Determine the [x, y] coordinate at the center of the cell enclosing the given text.  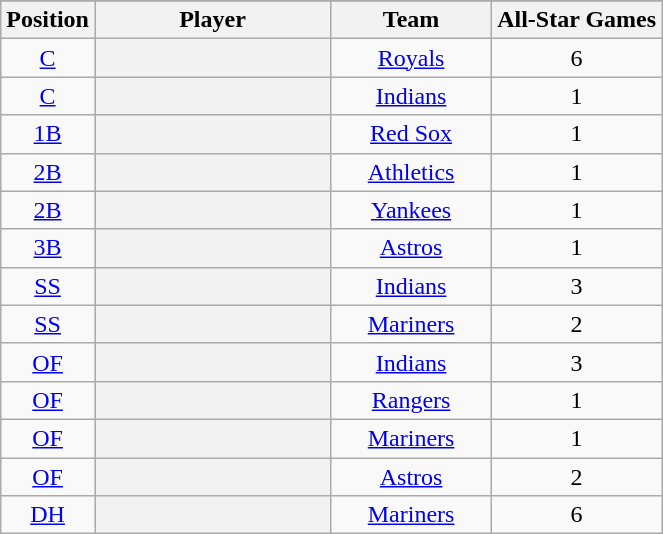
Rangers [412, 400]
Athletics [412, 172]
3B [48, 248]
Player [212, 20]
Yankees [412, 210]
Team [412, 20]
1B [48, 134]
Position [48, 20]
Red Sox [412, 134]
DH [48, 515]
All-Star Games [577, 20]
Royals [412, 58]
